Extract the [x, y] coordinate from the center of the cell holding the provided text.  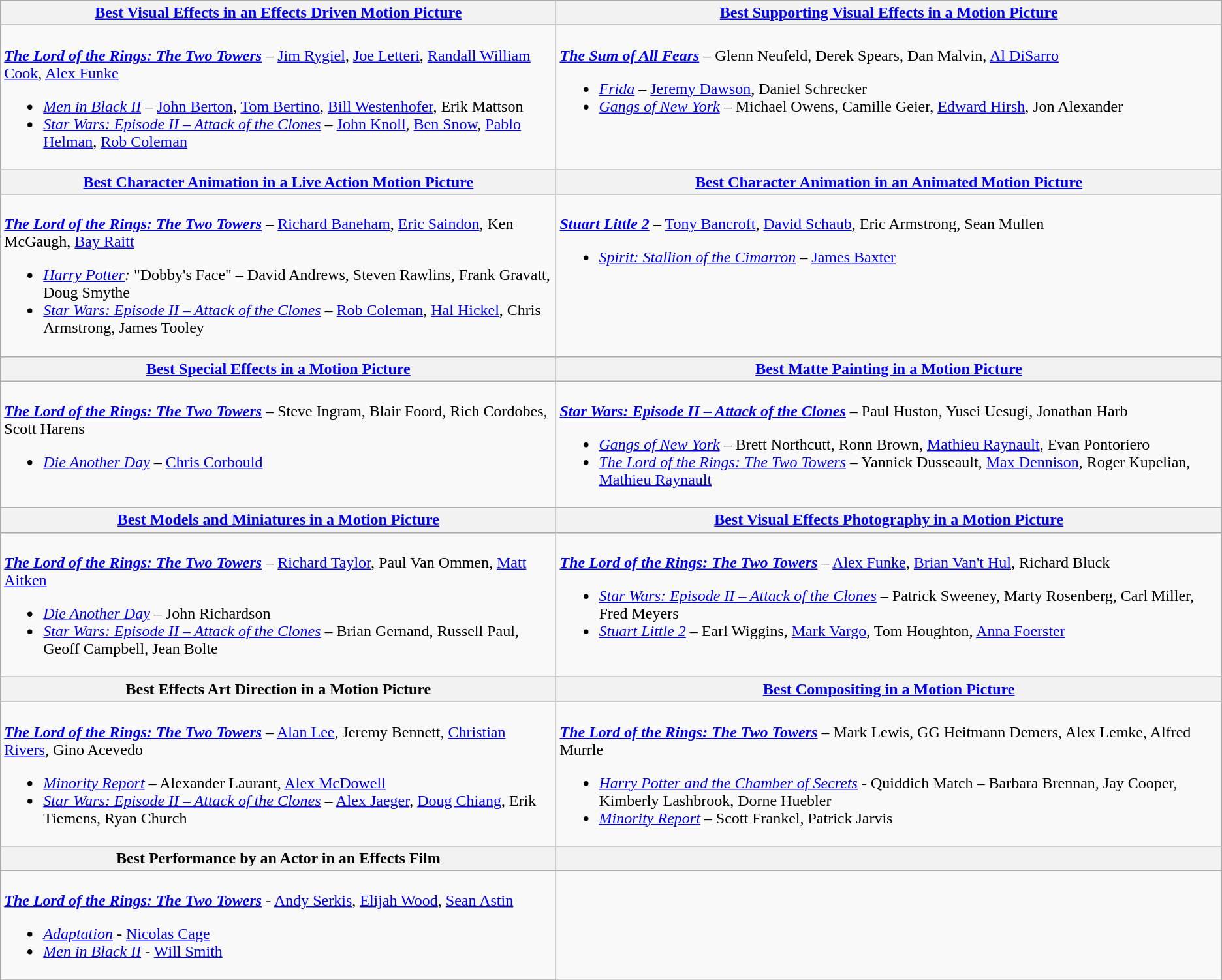
Best Special Effects in a Motion Picture [278, 369]
The Lord of the Rings: The Two Towers - Andy Serkis, Elijah Wood, Sean AstinAdaptation - Nicolas CageMen in Black II - Will Smith [278, 925]
Best Character Animation in a Live Action Motion Picture [278, 182]
Best Character Animation in an Animated Motion Picture [889, 182]
Best Effects Art Direction in a Motion Picture [278, 689]
Best Compositing in a Motion Picture [889, 689]
Best Matte Painting in a Motion Picture [889, 369]
Best Visual Effects in an Effects Driven Motion Picture [278, 13]
Stuart Little 2 – Tony Bancroft, David Schaub, Eric Armstrong, Sean MullenSpirit: Stallion of the Cimarron – James Baxter [889, 275]
Best Supporting Visual Effects in a Motion Picture [889, 13]
Best Visual Effects Photography in a Motion Picture [889, 520]
The Lord of the Rings: The Two Towers – Steve Ingram, Blair Foord, Rich Cordobes, Scott HarensDie Another Day – Chris Corbould [278, 444]
Best Performance by an Actor in an Effects Film [278, 858]
Best Models and Miniatures in a Motion Picture [278, 520]
